Capture the cell that displays the provided text and extract its [X, Y] central coordinate. 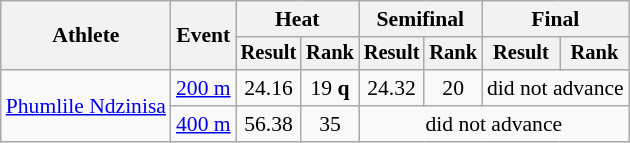
200 m [204, 88]
Final [556, 19]
Heat [298, 19]
24.32 [392, 88]
Phumlile Ndzinisa [86, 106]
24.16 [269, 88]
Event [204, 36]
20 [453, 88]
Athlete [86, 36]
Semifinal [420, 19]
35 [330, 124]
19 q [330, 88]
56.38 [269, 124]
400 m [204, 124]
